Extract the [X, Y] coordinate from the center of the cell holding the provided text.  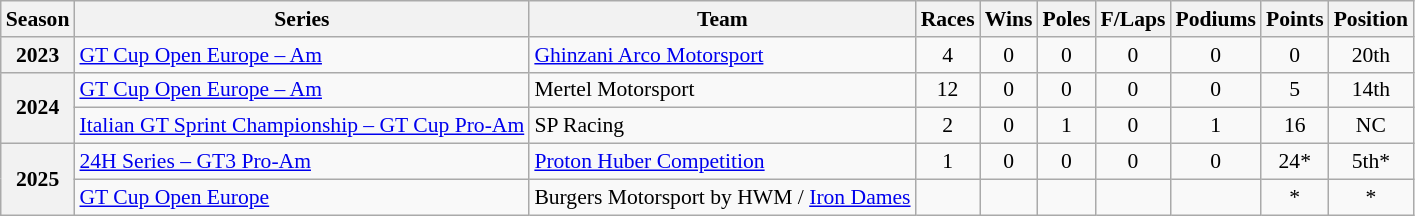
2023 [38, 55]
24* [1295, 162]
5 [1295, 90]
Position [1371, 19]
24H Series – GT3 Pro-Am [302, 162]
Proton Huber Competition [722, 162]
GT Cup Open Europe [302, 197]
NC [1371, 126]
5th* [1371, 162]
F/Laps [1132, 19]
20th [1371, 55]
Ghinzani Arco Motorsport [722, 55]
Team [722, 19]
Series [302, 19]
SP Racing [722, 126]
Season [38, 19]
12 [948, 90]
2025 [38, 180]
2024 [38, 108]
Wins [1009, 19]
Points [1295, 19]
Italian GT Sprint Championship – GT Cup Pro-Am [302, 126]
Burgers Motorsport by HWM / Iron Dames [722, 197]
Mertel Motorsport [722, 90]
14th [1371, 90]
Podiums [1216, 19]
Races [948, 19]
2 [948, 126]
4 [948, 55]
Poles [1066, 19]
16 [1295, 126]
